Provide the (x, y) coordinate of the cell's center where the given text is located.  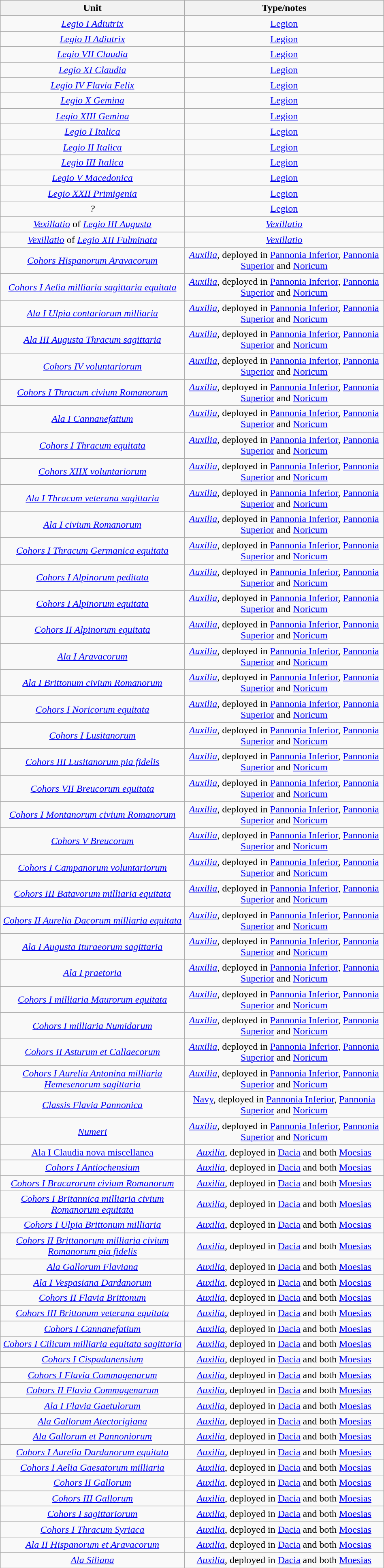
Cohors I Cispadanensium (92, 1360)
Unit (92, 8)
Legio V Macedonica (92, 178)
Legio VII Claudia (92, 54)
Ala I Cannanefatium (92, 419)
Ala I Aravacorum (92, 656)
Ala Gallorum et Pannoniorum (92, 1437)
Cohors I milliaria Numidarum (92, 1026)
Cohors I sagittariorum (92, 1514)
Cohors I Thracum Germanica equitata (92, 551)
Ala I Augusta Ituraeorum sagittaria (92, 947)
Legio X Gemina (92, 101)
Cohors II Gallorum (92, 1483)
Legio I Adiutrix (92, 24)
Cohors IV voluntariorum (92, 366)
Cohors I Aelia milliaria sagittaria equitata (92, 287)
Cohors I Noricorum equitata (92, 709)
Ala I praetoria (92, 973)
Cohors II Asturum et Callaecorum (92, 1052)
Vexillatio of Legio III Augusta (92, 224)
Cohors I Thracum civium Romanorum (92, 393)
Cohors I Montanorum civium Romanorum (92, 814)
Type/notes (284, 8)
Cohors I Thracum equitata (92, 445)
Ala Siliana (92, 1560)
Legio III Italica (92, 162)
Cohors II Flavia Brittonum (92, 1297)
Vexillatio of Legio XII Fulminata (92, 240)
Cohors II Flavia Commagenarum (92, 1390)
Cohors I Lusitanorum (92, 736)
Legio XXII Primigenia (92, 193)
Legio II Adiutrix (92, 39)
Ala III Augusta Thracum sagittaria (92, 340)
Cohors I Aurelia Dardanorum equitata (92, 1452)
Cohors VII Breucorum equitata (92, 788)
Cohors I Bracarorum civium Romanorum (92, 1183)
Cohors I Ulpia Brittonum milliaria (92, 1225)
Cohors XIIX voluntariorum (92, 471)
Cohors I Flavia Commagenarum (92, 1375)
Cohors III Brittonum veterana equitata (92, 1313)
Legio I Italica (92, 131)
Cohors I Alpinorum peditata (92, 577)
Legio II Italica (92, 147)
Cohors II Aurelia Dacorum milliaria equitata (92, 920)
Ala I civium Romanorum (92, 524)
Legio IV Flavia Felix (92, 85)
? (92, 209)
Cohors II Brittanorum milliaria civium Romanorum pia fidelis (92, 1246)
Cohors V Breucorum (92, 841)
Cohors I Cilicum milliaria equitata sagittaria (92, 1344)
Numeri (92, 1132)
Ala I Claudia nova miscellanea (92, 1152)
Cohors I Britannica milliaria civium Romanorum equitata (92, 1204)
Ala I Vespasiana Dardanorum (92, 1282)
Ala Gallorum Atectorigiana (92, 1421)
Ala II Hispanorum et Aravacorum (92, 1544)
Cohors Hispanorum Aravacorum (92, 260)
Cohors III Gallorum (92, 1498)
Legio XIII Gemina (92, 116)
Ala I Brittonum civium Romanorum (92, 683)
Cohors I milliaria Maurorum equitata (92, 999)
Ala Gallorum Flaviana (92, 1267)
Cohors I Thracum Syriaca (92, 1529)
Cohors III Lusitanorum pia fidelis (92, 762)
Cohors II Alpinorum equitata (92, 630)
Ala I Thracum veterana sagittaria (92, 498)
Cohors III Batavorum milliaria equitata (92, 894)
Ala I Ulpia contariorum milliaria (92, 313)
Classis Flavia Pannonica (92, 1105)
Cohors I Aurelia Antonina milliaria Hemesenorum sagittaria (92, 1079)
Legio XI Claudia (92, 70)
Cohors I Aelia Gaesatorum milliaria (92, 1467)
Cohors I Campanorum voluntariorum (92, 867)
Cohors I Alpinorum equitata (92, 604)
Ala I Flavia Gaetulorum (92, 1406)
Cohors I Cannanefatium (92, 1328)
Navy, deployed in Pannonia Inferior, Pannonia Superior and Noricum (284, 1105)
Cohors I Antiochensium (92, 1168)
